Locate the cell with the specified text and output its [x, y] center coordinate. 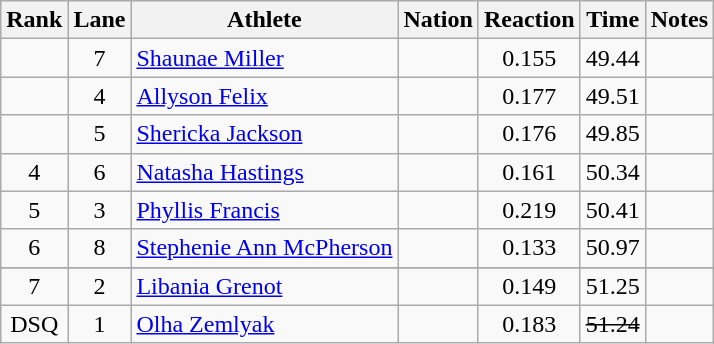
8 [100, 248]
Nation [438, 20]
49.51 [612, 96]
Allyson Felix [264, 96]
49.85 [612, 134]
Phyllis Francis [264, 210]
Lane [100, 20]
Natasha Hastings [264, 172]
0.149 [529, 286]
0.155 [529, 58]
50.41 [612, 210]
50.34 [612, 172]
Rank [34, 20]
3 [100, 210]
Olha Zemlyak [264, 324]
0.161 [529, 172]
DSQ [34, 324]
2 [100, 286]
0.219 [529, 210]
0.176 [529, 134]
Shericka Jackson [264, 134]
51.24 [612, 324]
50.97 [612, 248]
Time [612, 20]
Notes [679, 20]
0.183 [529, 324]
Shaunae Miller [264, 58]
0.177 [529, 96]
Reaction [529, 20]
1 [100, 324]
Athlete [264, 20]
Stephenie Ann McPherson [264, 248]
Libania Grenot [264, 286]
51.25 [612, 286]
49.44 [612, 58]
0.133 [529, 248]
